Determine the [X, Y] coordinate at the center of the cell enclosing the given text.  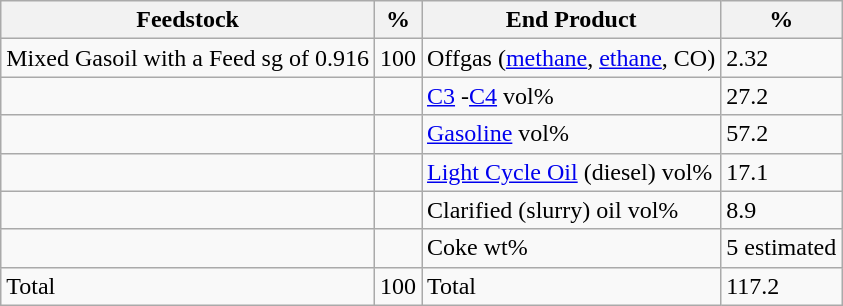
Offgas (methane, ethane, CO) [572, 58]
Coke wt% [572, 248]
Light Cycle Oil (diesel) vol% [572, 172]
Mixed Gasoil with a Feed sg of 0.916 [188, 58]
117.2 [782, 286]
2.32 [782, 58]
Gasoline vol% [572, 134]
C3 -C4 vol% [572, 96]
5 estimated [782, 248]
8.9 [782, 210]
End Product [572, 20]
17.1 [782, 172]
Feedstock [188, 20]
57.2 [782, 134]
Clarified (slurry) oil vol% [572, 210]
27.2 [782, 96]
